Scan for the cell matching the given text and deliver its (X, Y) coordinate at center. 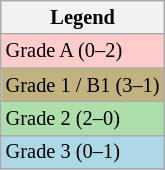
Grade 2 (2–0) (83, 118)
Grade 1 / B1 (3–1) (83, 85)
Grade A (0–2) (83, 51)
Legend (83, 17)
Grade 3 (0–1) (83, 152)
